Return the [X, Y] coordinate for the center point of the cell that contains the specified text.  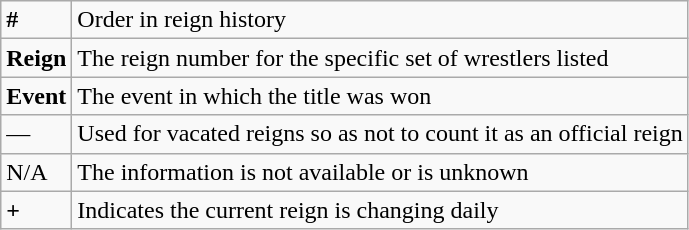
N/A [36, 172]
Reign [36, 58]
Indicates the current reign is changing daily [380, 210]
The reign number for the specific set of wrestlers listed [380, 58]
The information is not available or is unknown [380, 172]
The event in which the title was won [380, 96]
Event [36, 96]
+ [36, 210]
Order in reign history [380, 20]
— [36, 134]
Used for vacated reigns so as not to count it as an official reign [380, 134]
# [36, 20]
